Identify which cell holds the provided text, then report its (x, y) central coordinate. 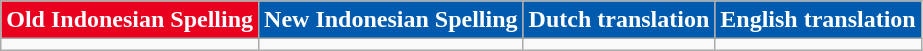
Old Indonesian Spelling (130, 20)
New Indonesian Spelling (391, 20)
Dutch translation (619, 20)
English translation (818, 20)
